Pinpoint the cell where the given text exists, returning its (x, y) midpoint coordinate. 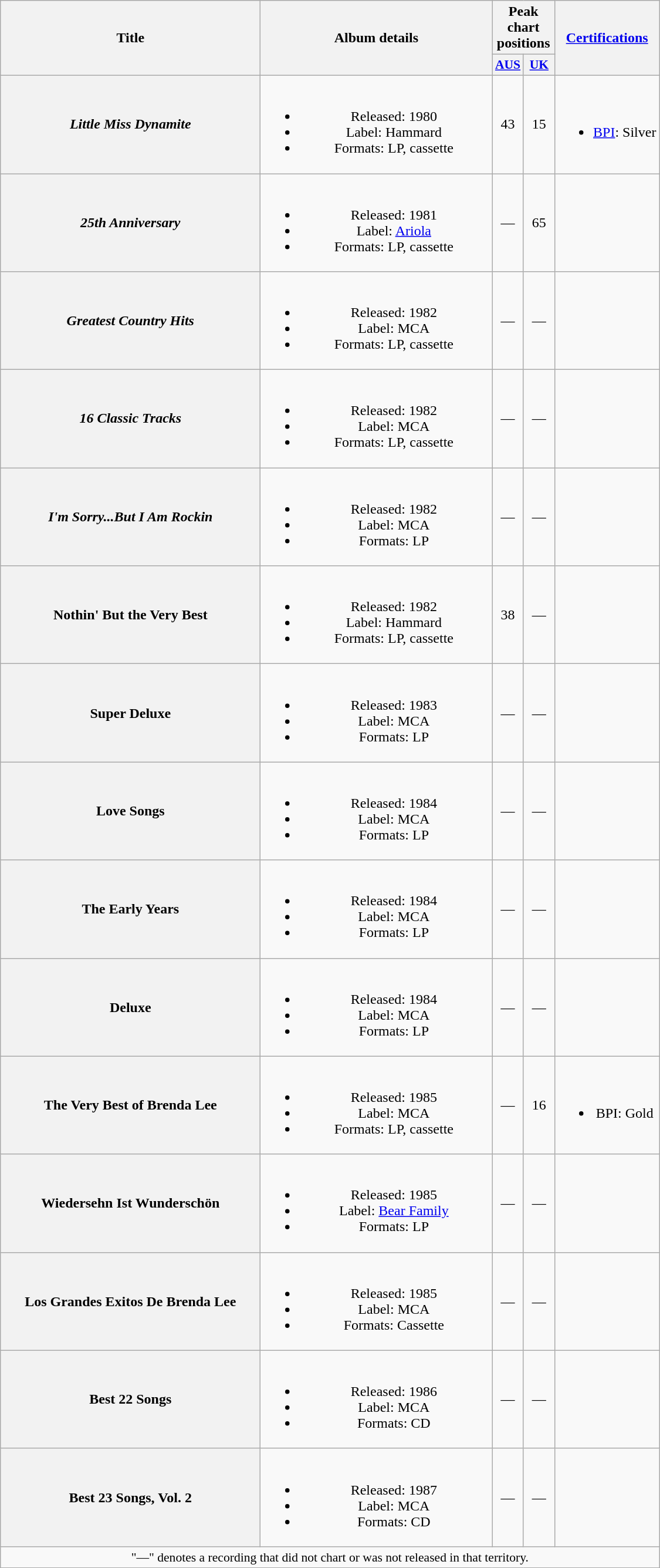
16 Classic Tracks (130, 419)
Certifications (607, 38)
Nothin' But the Very Best (130, 615)
Released: 1983Label: MCAFormats: LP (377, 713)
Released: 1985Label: MCAFormats: Cassette (377, 1301)
Deluxe (130, 1007)
Released: 1985Label: Bear FamilyFormats: LP (377, 1203)
Title (130, 38)
Released: 1985Label: MCAFormats: LP, cassette (377, 1105)
Peak chartpositions (523, 28)
Released: 1982Label: MCAFormats: LP (377, 517)
The Early Years (130, 909)
Best 23 Songs, Vol. 2 (130, 1497)
15 (539, 124)
43 (508, 124)
Best 22 Songs (130, 1400)
"—" denotes a recording that did not chart or was not released in that territory. (330, 1557)
Released: 1986Label: MCAFormats: CD (377, 1400)
Greatest Country Hits (130, 321)
Album details (377, 38)
BPI: Gold (607, 1105)
Released: 1980Label: HammardFormats: LP, cassette (377, 124)
Love Songs (130, 811)
BPI: Silver (607, 124)
25th Anniversary (130, 223)
65 (539, 223)
I'm Sorry...But I Am Rockin (130, 517)
Released: 1982Label: HammardFormats: LP, cassette (377, 615)
Los Grandes Exitos De Brenda Lee (130, 1301)
Released: 1981Label: AriolaFormats: LP, cassette (377, 223)
UK (539, 65)
Little Miss Dynamite (130, 124)
16 (539, 1105)
38 (508, 615)
Wiedersehn Ist Wunderschön (130, 1203)
Super Deluxe (130, 713)
AUS (508, 65)
Released: 1987Label: MCAFormats: CD (377, 1497)
The Very Best of Brenda Lee (130, 1105)
